Determine the [X, Y] coordinate at the center of the cell enclosing the given text.  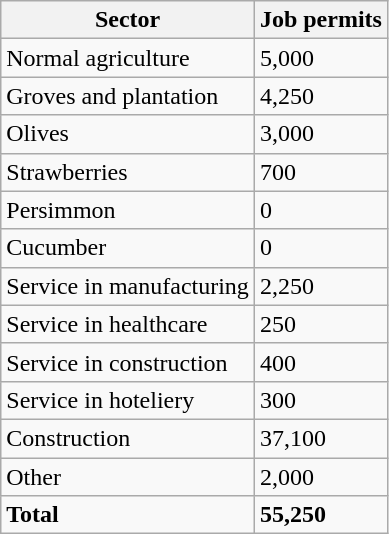
37,100 [320, 438]
Service in healthcare [128, 324]
Service in hoteliery [128, 400]
Sector [128, 20]
Cucumber [128, 248]
Service in construction [128, 362]
700 [320, 172]
Other [128, 477]
400 [320, 362]
Job permits [320, 20]
Normal agriculture [128, 58]
2,000 [320, 477]
Strawberries [128, 172]
Total [128, 515]
Olives [128, 134]
2,250 [320, 286]
Groves and plantation [128, 96]
300 [320, 400]
250 [320, 324]
3,000 [320, 134]
Service in manufacturing [128, 286]
4,250 [320, 96]
Construction [128, 438]
Persimmon [128, 210]
5,000 [320, 58]
55,250 [320, 515]
